Provide the [X, Y] coordinate of the cell's center where the given text is located.  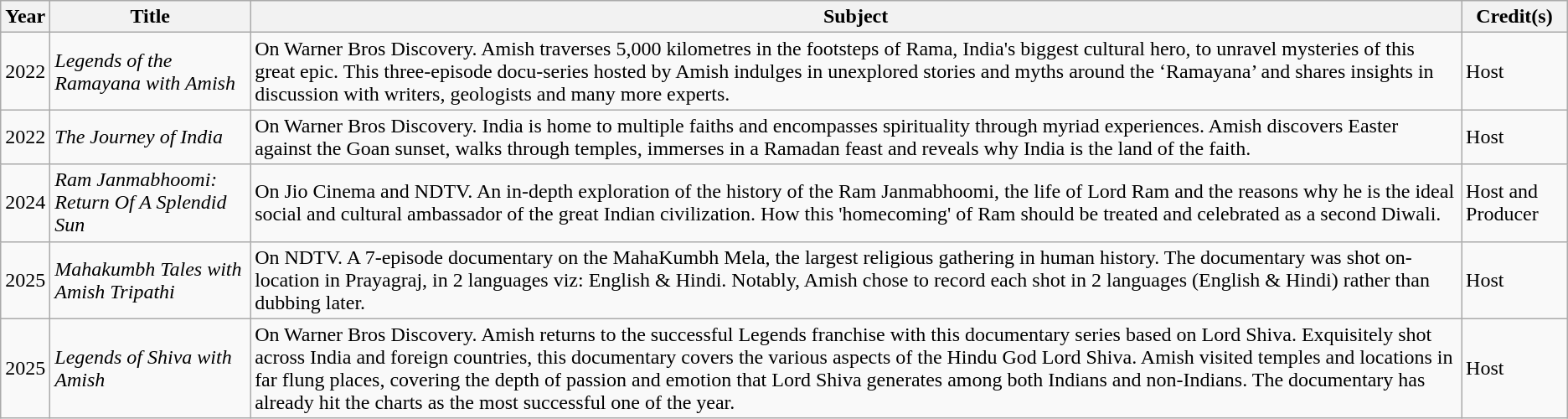
Year [25, 17]
Subject [856, 17]
Ram Janmabhoomi: Return Of A Splendid Sun [151, 203]
Title [151, 17]
Host and Producer [1514, 203]
Mahakumbh Tales with Amish Tripathi [151, 280]
Legends of Shiva with Amish [151, 369]
2024 [25, 203]
Legends of the Ramayana with Amish [151, 71]
Credit(s) [1514, 17]
The Journey of India [151, 137]
